Scan for the cell matching the given text and deliver its (x, y) coordinate at center. 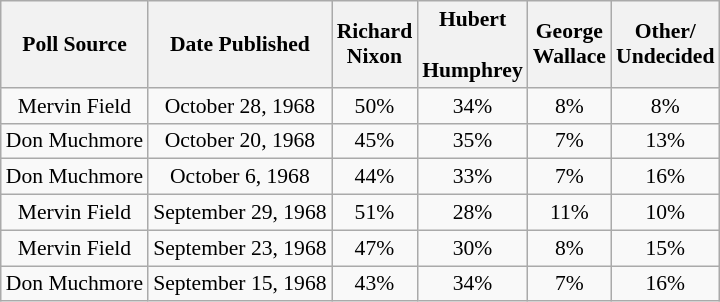
October 20, 1968 (240, 141)
Date Published (240, 44)
October 6, 1968 (240, 177)
50% (375, 106)
September 23, 1968 (240, 248)
Poll Source (74, 44)
51% (375, 213)
GeorgeWallace (570, 44)
October 28, 1968 (240, 106)
33% (472, 177)
45% (375, 141)
September 29, 1968 (240, 213)
11% (570, 213)
30% (472, 248)
13% (665, 141)
10% (665, 213)
RichardNixon (375, 44)
35% (472, 141)
43% (375, 284)
September 15, 1968 (240, 284)
47% (375, 248)
28% (472, 213)
Hubert Humphrey (472, 44)
Other/Undecided (665, 44)
15% (665, 248)
44% (375, 177)
